For the text-containing cell, return its midpoint in (X, Y) coordinate format. 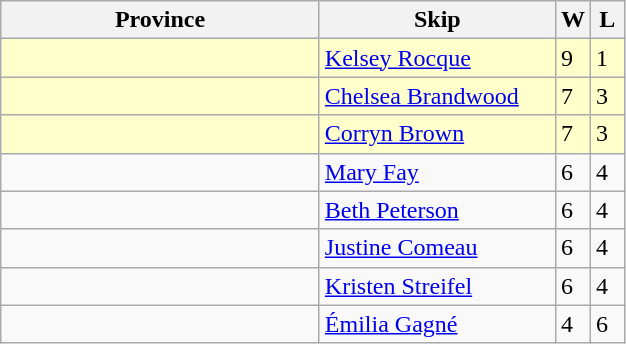
Émilia Gagné (437, 324)
L (607, 20)
Justine Comeau (437, 248)
Kristen Streifel (437, 286)
Kelsey Rocque (437, 58)
W (572, 20)
Chelsea Brandwood (437, 96)
Corryn Brown (437, 134)
Beth Peterson (437, 210)
Mary Fay (437, 172)
Province (160, 20)
Skip (437, 20)
9 (572, 58)
1 (607, 58)
